Find where the given text appears and provide that cell's center as (X, Y) coordinate. 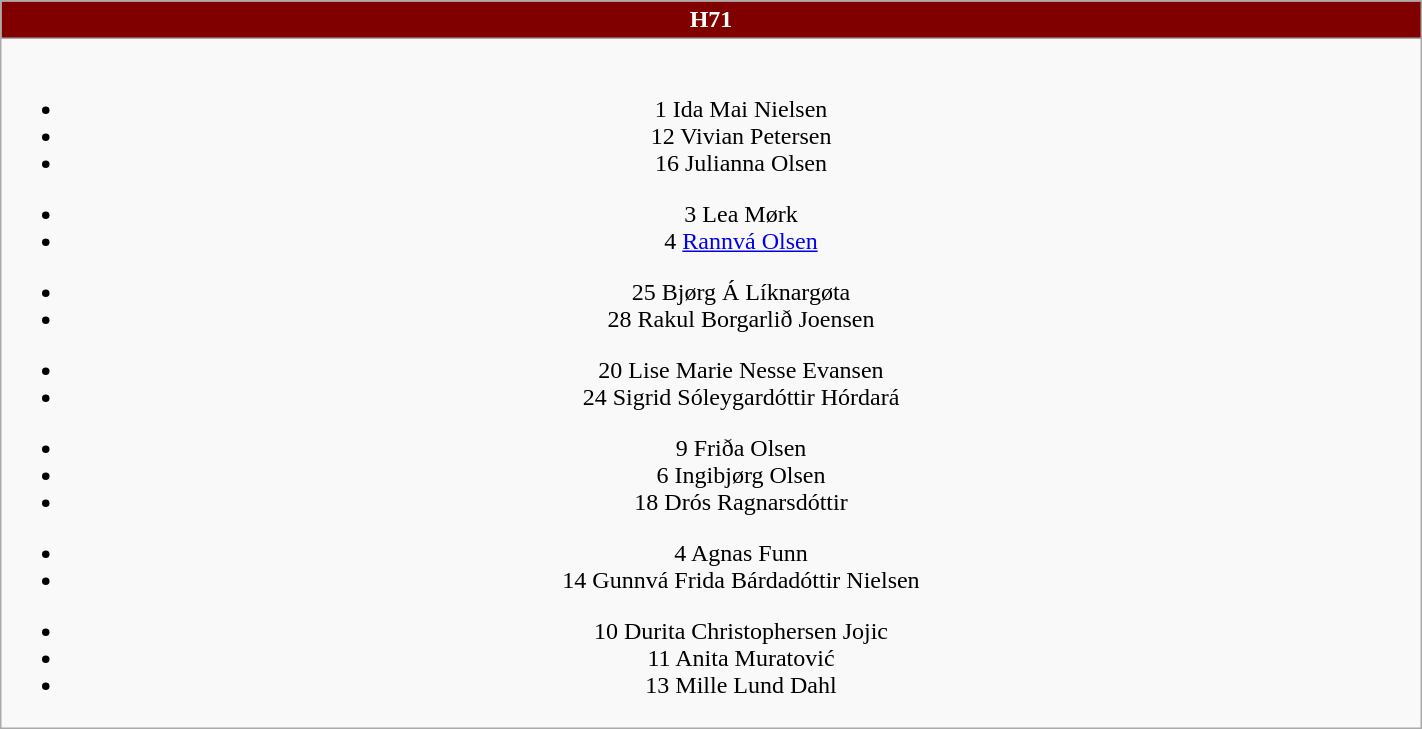
H71 (711, 20)
